Capture the cell that displays the provided text and extract its [x, y] central coordinate. 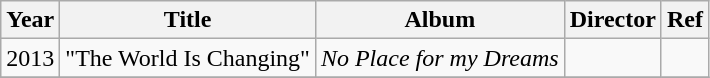
Ref [684, 20]
"The World Is Changing" [188, 58]
2013 [30, 58]
Director [612, 20]
Title [188, 20]
No Place for my Dreams [440, 58]
Album [440, 20]
Year [30, 20]
